Extract the [x, y] coordinate from the center of the cell holding the provided text.  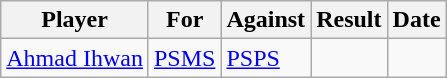
Against [266, 20]
For [184, 20]
Result [349, 20]
PSMS [184, 58]
Ahmad Ihwan [75, 58]
Player [75, 20]
PSPS [266, 58]
Date [416, 20]
